From the cell containing the given text, extract its center point as (X, Y) coordinate. 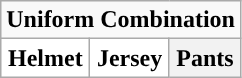
Helmet (46, 58)
Jersey (130, 58)
Uniform Combination (121, 20)
Pants (204, 58)
